Output the [X, Y] coordinate of the center of the cell containing the given text.  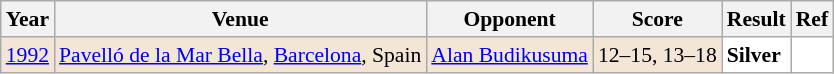
Year [28, 19]
12–15, 13–18 [658, 55]
Result [756, 19]
1992 [28, 55]
Venue [240, 19]
Opponent [510, 19]
Alan Budikusuma [510, 55]
Pavelló de la Mar Bella, Barcelona, Spain [240, 55]
Ref [812, 19]
Score [658, 19]
Silver [756, 55]
